Pinpoint the cell where the given text exists, returning its [x, y] midpoint coordinate. 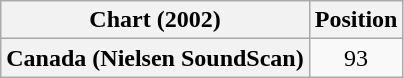
Canada (Nielsen SoundScan) [155, 58]
Chart (2002) [155, 20]
Position [356, 20]
93 [356, 58]
